Locate the cell with the specified text and output its (x, y) center coordinate. 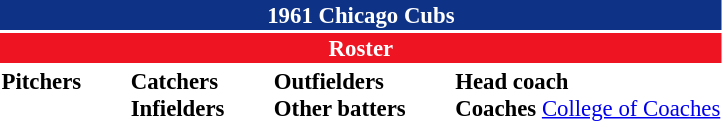
Roster (361, 48)
1961 Chicago Cubs (361, 15)
